Pinpoint the cell where the given text exists, returning its [x, y] midpoint coordinate. 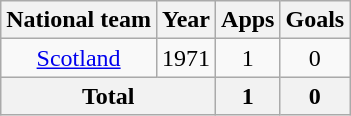
Total [108, 96]
National team [79, 20]
Year [186, 20]
Apps [248, 20]
Scotland [79, 58]
1971 [186, 58]
Goals [315, 20]
